Scan for the cell matching the given text and deliver its (x, y) coordinate at center. 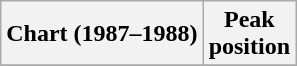
Chart (1987–1988) (102, 34)
Peakposition (249, 34)
